From the cell containing the given text, extract its center point as (x, y) coordinate. 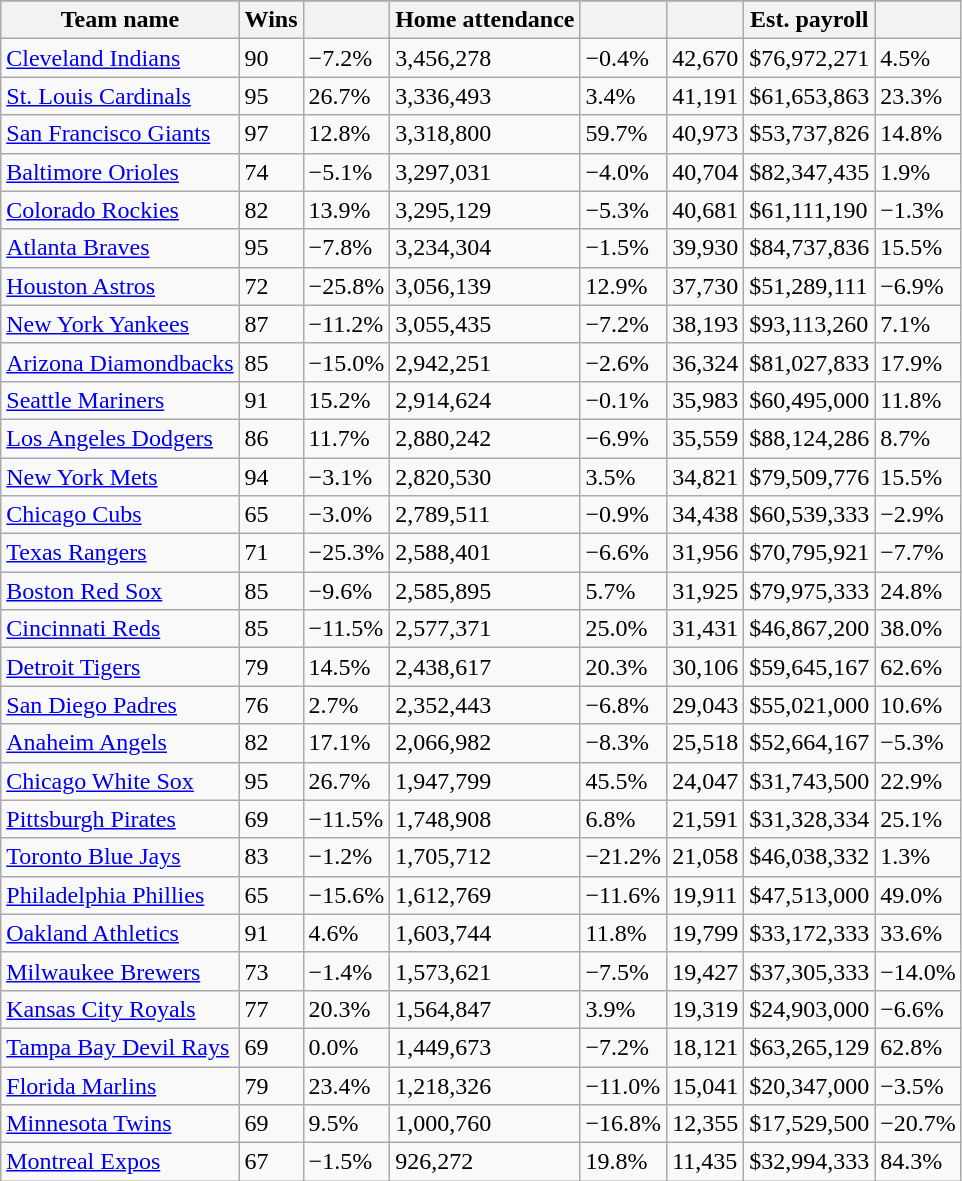
40,681 (706, 210)
−11.0% (624, 1085)
4.6% (346, 933)
3.5% (624, 477)
1.9% (918, 172)
76 (271, 705)
38,193 (706, 324)
45.5% (624, 781)
$24,903,000 (810, 1009)
62.8% (918, 1047)
1,947,799 (485, 781)
30,106 (706, 667)
−7.8% (346, 248)
St. Louis Cardinals (120, 96)
3,318,800 (485, 134)
59.7% (624, 134)
40,704 (706, 172)
35,983 (706, 400)
2,585,895 (485, 591)
Minnesota Twins (120, 1124)
90 (271, 58)
Cincinnati Reds (120, 629)
New York Mets (120, 477)
−20.7% (918, 1124)
17.9% (918, 362)
2,066,982 (485, 743)
Seattle Mariners (120, 400)
25,518 (706, 743)
23.4% (346, 1085)
−8.3% (624, 743)
$76,972,271 (810, 58)
83 (271, 857)
$61,653,863 (810, 96)
29,043 (706, 705)
−15.6% (346, 895)
1,612,769 (485, 895)
Detroit Tigers (120, 667)
926,272 (485, 1162)
$52,664,167 (810, 743)
Florida Marlins (120, 1085)
3,234,304 (485, 248)
$20,347,000 (810, 1085)
−3.5% (918, 1085)
$31,743,500 (810, 781)
$82,347,435 (810, 172)
21,058 (706, 857)
11.7% (346, 438)
−25.8% (346, 286)
−1.3% (918, 210)
$70,795,921 (810, 553)
8.7% (918, 438)
San Francisco Giants (120, 134)
Texas Rangers (120, 553)
Chicago Cubs (120, 515)
3,336,493 (485, 96)
−5.1% (346, 172)
1.3% (918, 857)
3,295,129 (485, 210)
−14.0% (918, 971)
−9.6% (346, 591)
$60,539,333 (810, 515)
74 (271, 172)
24.8% (918, 591)
2,789,511 (485, 515)
5.7% (624, 591)
2,880,242 (485, 438)
33.6% (918, 933)
2,820,530 (485, 477)
−16.8% (624, 1124)
−3.0% (346, 515)
67 (271, 1162)
$55,021,000 (810, 705)
18,121 (706, 1047)
$31,328,334 (810, 819)
12.9% (624, 286)
$53,737,826 (810, 134)
14.5% (346, 667)
$47,513,000 (810, 895)
Anaheim Angels (120, 743)
25.1% (918, 819)
19.8% (624, 1162)
7.1% (918, 324)
73 (271, 971)
Colorado Rockies (120, 210)
Chicago White Sox (120, 781)
Home attendance (485, 20)
38.0% (918, 629)
12,355 (706, 1124)
Philadelphia Phillies (120, 895)
25.0% (624, 629)
4.5% (918, 58)
2,352,443 (485, 705)
11,435 (706, 1162)
−21.2% (624, 857)
−6.8% (624, 705)
$88,124,286 (810, 438)
86 (271, 438)
Kansas City Royals (120, 1009)
17.1% (346, 743)
19,911 (706, 895)
2,914,624 (485, 400)
3,456,278 (485, 58)
−1.2% (346, 857)
3,297,031 (485, 172)
19,799 (706, 933)
6.8% (624, 819)
Houston Astros (120, 286)
$84,737,836 (810, 248)
31,431 (706, 629)
Montreal Expos (120, 1162)
39,930 (706, 248)
Pittsburgh Pirates (120, 819)
19,427 (706, 971)
37,730 (706, 286)
Est. payroll (810, 20)
$32,994,333 (810, 1162)
87 (271, 324)
2,588,401 (485, 553)
62.6% (918, 667)
34,821 (706, 477)
−0.9% (624, 515)
−4.0% (624, 172)
−11.6% (624, 895)
New York Yankees (120, 324)
−11.2% (346, 324)
Baltimore Orioles (120, 172)
2,942,251 (485, 362)
21,591 (706, 819)
Los Angeles Dodgers (120, 438)
San Diego Padres (120, 705)
31,925 (706, 591)
1,573,621 (485, 971)
$46,867,200 (810, 629)
Arizona Diamondbacks (120, 362)
72 (271, 286)
Milwaukee Brewers (120, 971)
1,705,712 (485, 857)
−7.5% (624, 971)
2.7% (346, 705)
$79,509,776 (810, 477)
−2.6% (624, 362)
2,438,617 (485, 667)
$51,289,111 (810, 286)
94 (271, 477)
$81,027,833 (810, 362)
13.9% (346, 210)
Atlanta Braves (120, 248)
40,973 (706, 134)
41,191 (706, 96)
97 (271, 134)
1,603,744 (485, 933)
$61,111,190 (810, 210)
1,564,847 (485, 1009)
−0.1% (624, 400)
−0.4% (624, 58)
Oakland Athletics (120, 933)
1,218,326 (485, 1085)
Team name (120, 20)
71 (271, 553)
−7.7% (918, 553)
$46,038,332 (810, 857)
49.0% (918, 895)
−1.4% (346, 971)
Toronto Blue Jays (120, 857)
3.9% (624, 1009)
10.6% (918, 705)
15,041 (706, 1085)
$79,975,333 (810, 591)
1,000,760 (485, 1124)
42,670 (706, 58)
34,438 (706, 515)
$37,305,333 (810, 971)
$33,172,333 (810, 933)
9.5% (346, 1124)
−15.0% (346, 362)
84.3% (918, 1162)
31,956 (706, 553)
1,449,673 (485, 1047)
Boston Red Sox (120, 591)
36,324 (706, 362)
$63,265,129 (810, 1047)
−2.9% (918, 515)
15.2% (346, 400)
12.8% (346, 134)
3,055,435 (485, 324)
$17,529,500 (810, 1124)
$60,495,000 (810, 400)
22.9% (918, 781)
Cleveland Indians (120, 58)
−3.1% (346, 477)
24,047 (706, 781)
1,748,908 (485, 819)
Tampa Bay Devil Rays (120, 1047)
$59,645,167 (810, 667)
14.8% (918, 134)
Wins (271, 20)
$93,113,260 (810, 324)
23.3% (918, 96)
0.0% (346, 1047)
2,577,371 (485, 629)
3,056,139 (485, 286)
35,559 (706, 438)
77 (271, 1009)
19,319 (706, 1009)
3.4% (624, 96)
−25.3% (346, 553)
